Identify which cell holds the provided text, then report its (x, y) central coordinate. 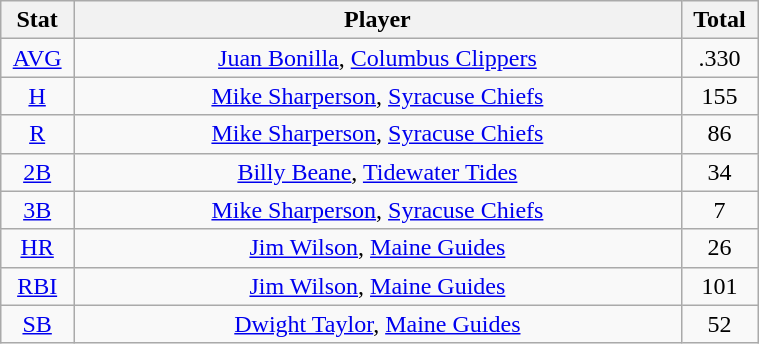
52 (719, 324)
34 (719, 172)
HR (38, 248)
.330 (719, 58)
86 (719, 134)
2B (38, 172)
155 (719, 96)
101 (719, 286)
RBI (38, 286)
26 (719, 248)
7 (719, 210)
H (38, 96)
Billy Beane, Tidewater Tides (378, 172)
SB (38, 324)
Juan Bonilla, Columbus Clippers (378, 58)
AVG (38, 58)
R (38, 134)
Dwight Taylor, Maine Guides (378, 324)
Player (378, 20)
Stat (38, 20)
3B (38, 210)
Total (719, 20)
